For the text-containing cell, return its midpoint in (X, Y) coordinate format. 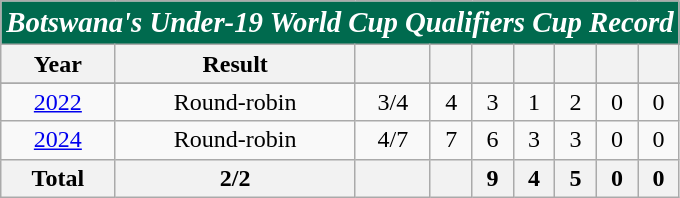
3/4 (392, 102)
7 (450, 140)
2 (576, 102)
6 (492, 140)
9 (492, 178)
Result (235, 64)
Total (58, 178)
4/7 (392, 140)
2022 (58, 102)
5 (576, 178)
Year (58, 64)
1 (534, 102)
2024 (58, 140)
2/2 (235, 178)
Botswana's Under-19 World Cup Qualifiers Cup Record (340, 23)
